Identify which cell holds the provided text, then report its (X, Y) central coordinate. 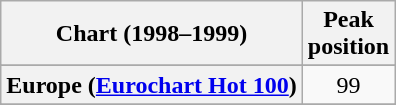
Peakposition (348, 34)
Europe (Eurochart Hot 100) (152, 85)
99 (348, 85)
Chart (1998–1999) (152, 34)
